Locate the cell with the specified text and output its (X, Y) center coordinate. 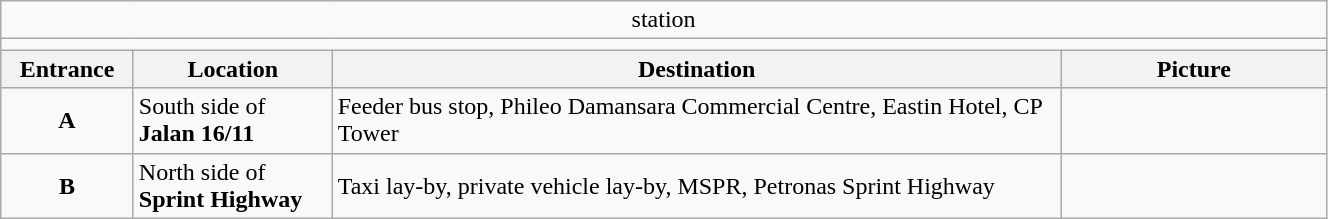
Taxi lay-by, private vehicle lay-by, MSPR, Petronas Sprint Highway (696, 186)
Picture (1194, 69)
A (68, 120)
Destination (696, 69)
North side of Sprint Highway (232, 186)
South side of Jalan 16/11 (232, 120)
Feeder bus stop, Phileo Damansara Commercial Centre, Eastin Hotel, CP Tower (696, 120)
Location (232, 69)
Entrance (68, 69)
station (664, 20)
B (68, 186)
